Scan for the cell matching the given text and deliver its (x, y) coordinate at center. 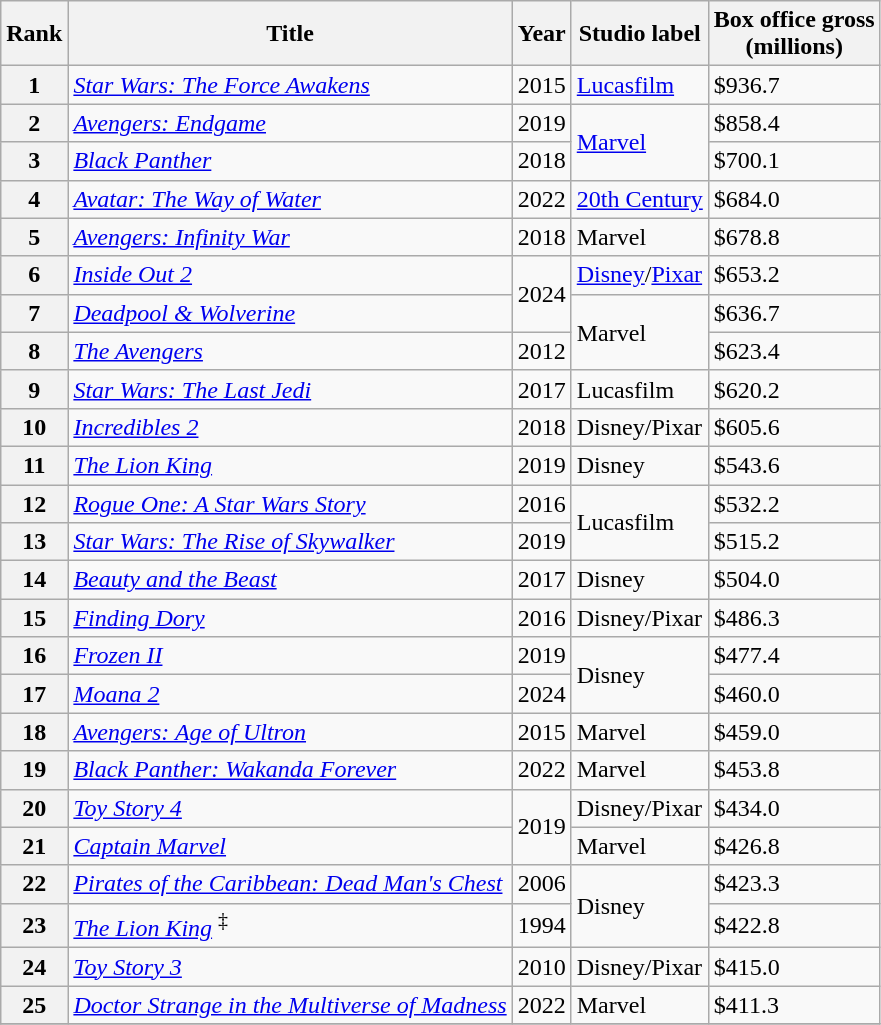
19 (34, 770)
$532.2 (794, 503)
Moana 2 (290, 694)
Star Wars: The Last Jedi (290, 389)
20 (34, 808)
15 (34, 618)
$684.0 (794, 199)
4 (34, 199)
1994 (542, 926)
9 (34, 389)
10 (34, 427)
The Lion King (290, 465)
$653.2 (794, 275)
Star Wars: The Force Awakens (290, 85)
Inside Out 2 (290, 275)
2010 (542, 967)
21 (34, 846)
Studio label (640, 34)
$620.2 (794, 389)
$477.4 (794, 656)
5 (34, 237)
18 (34, 732)
8 (34, 351)
$543.6 (794, 465)
Pirates of the Caribbean: Dead Man's Chest (290, 884)
$423.3 (794, 884)
$422.8 (794, 926)
Avengers: Infinity War (290, 237)
Title (290, 34)
$678.8 (794, 237)
$411.3 (794, 1005)
$434.0 (794, 808)
14 (34, 580)
$858.4 (794, 123)
$504.0 (794, 580)
2 (34, 123)
Black Panther (290, 161)
$636.7 (794, 313)
$515.2 (794, 542)
$700.1 (794, 161)
$460.0 (794, 694)
$605.6 (794, 427)
25 (34, 1005)
Incredibles 2 (290, 427)
$486.3 (794, 618)
$623.4 (794, 351)
12 (34, 503)
3 (34, 161)
Avengers: Endgame (290, 123)
Doctor Strange in the Multiverse of Madness (290, 1005)
$415.0 (794, 967)
Avatar: The Way of Water (290, 199)
7 (34, 313)
The Lion King ‡ (290, 926)
2006 (542, 884)
Deadpool & Wolverine (290, 313)
Black Panther: Wakanda Forever (290, 770)
Rogue One: A Star Wars Story (290, 503)
Toy Story 3 (290, 967)
Box office gross(millions) (794, 34)
$936.7 (794, 85)
6 (34, 275)
23 (34, 926)
16 (34, 656)
13 (34, 542)
Captain Marvel (290, 846)
$426.8 (794, 846)
2012 (542, 351)
Frozen II (290, 656)
Rank (34, 34)
$459.0 (794, 732)
Star Wars: The Rise of Skywalker (290, 542)
22 (34, 884)
1 (34, 85)
24 (34, 967)
Finding Dory (290, 618)
11 (34, 465)
17 (34, 694)
Avengers: Age of Ultron (290, 732)
Beauty and the Beast (290, 580)
20th Century (640, 199)
$453.8 (794, 770)
The Avengers (290, 351)
Year (542, 34)
Toy Story 4 (290, 808)
